Search for the cell housing the specified text and yield its (x, y) center coordinate. 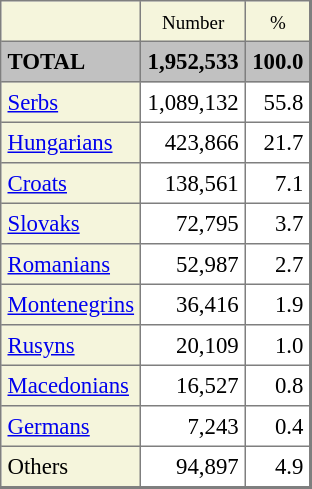
Number (194, 21)
Croats (71, 183)
1.9 (278, 304)
Germans (71, 426)
72,795 (194, 223)
138,561 (194, 183)
0.4 (278, 426)
0.8 (278, 385)
100.0 (278, 61)
Rusyns (71, 345)
4.9 (278, 466)
Hungarians (71, 142)
1.0 (278, 345)
21.7 (278, 142)
423,866 (194, 142)
Romanians (71, 264)
1,952,533 (194, 61)
55.8 (278, 102)
3.7 (278, 223)
Macedonians (71, 385)
7,243 (194, 426)
Slovaks (71, 223)
Montenegrins (71, 304)
52,987 (194, 264)
1,089,132 (194, 102)
2.7 (278, 264)
Others (71, 466)
94,897 (194, 466)
TOTAL (71, 61)
20,109 (194, 345)
36,416 (194, 304)
16,527 (194, 385)
Serbs (71, 102)
% (278, 21)
7.1 (278, 183)
